Locate the cell with the specified text and output its (x, y) center coordinate. 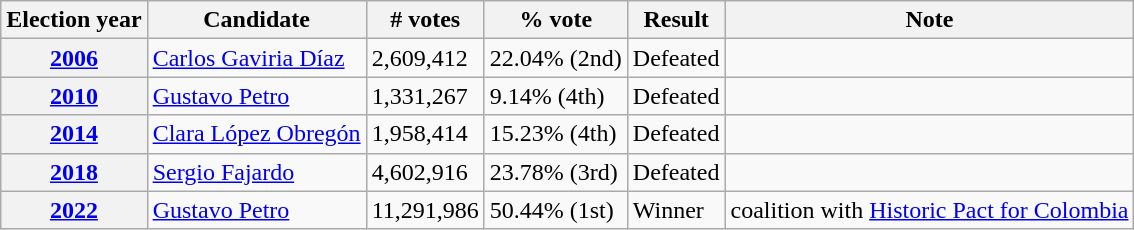
Clara López Obregón (256, 134)
2022 (74, 210)
Winner (676, 210)
Sergio Fajardo (256, 172)
2014 (74, 134)
50.44% (1st) (556, 210)
15.23% (4th) (556, 134)
4,602,916 (425, 172)
Carlos Gaviria Díaz (256, 58)
2,609,412 (425, 58)
Note (930, 20)
coalition with Historic Pact for Colombia (930, 210)
# votes (425, 20)
2010 (74, 96)
% vote (556, 20)
Candidate (256, 20)
Result (676, 20)
22.04% (2nd) (556, 58)
1,331,267 (425, 96)
2006 (74, 58)
9.14% (4th) (556, 96)
1,958,414 (425, 134)
11,291,986 (425, 210)
23.78% (3rd) (556, 172)
Election year (74, 20)
2018 (74, 172)
